Return [x, y] of the center of cell containing provided text 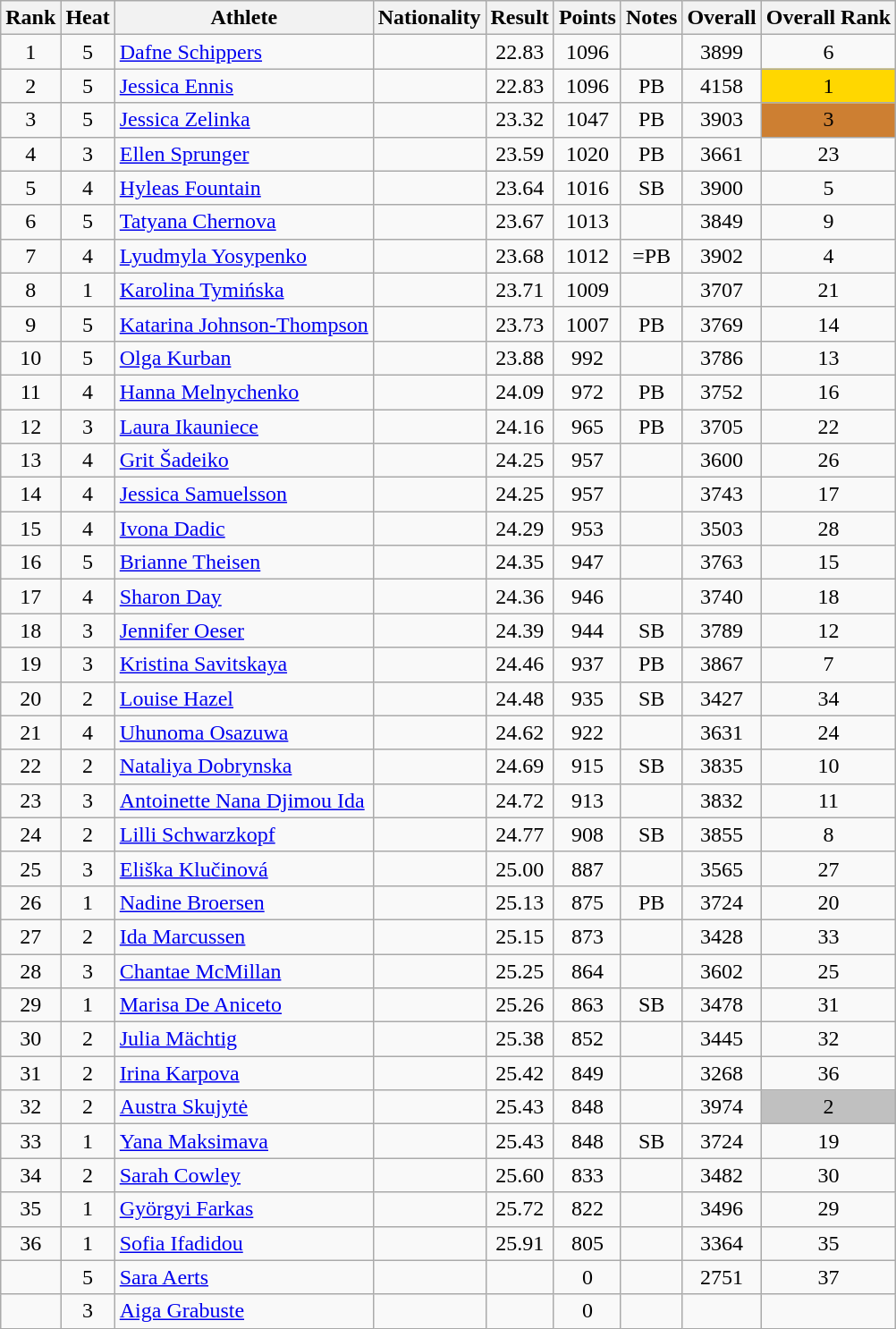
25.13 [520, 902]
24.69 [520, 766]
Nationality [429, 18]
Györgyi Farkas [243, 1209]
887 [587, 868]
37 [828, 1277]
3496 [722, 1209]
23.88 [520, 358]
3835 [722, 766]
24.09 [520, 392]
3900 [722, 188]
Eliška Klučinová [243, 868]
Ida Marcussen [243, 936]
=PB [651, 256]
863 [587, 1005]
937 [587, 664]
1020 [587, 154]
Points [587, 18]
25.00 [520, 868]
23.71 [520, 290]
805 [587, 1243]
3740 [722, 597]
25.26 [520, 1005]
3743 [722, 495]
Marisa De Aniceto [243, 1005]
3855 [722, 834]
Jessica Samuelsson [243, 495]
Jessica Ennis [243, 86]
Austra Skujytė [243, 1107]
Jessica Zelinka [243, 120]
3763 [722, 563]
Dafne Schippers [243, 52]
3769 [722, 324]
Tatyana Chernova [243, 222]
Hanna Melnychenko [243, 392]
Nataliya Dobrynska [243, 766]
23.32 [520, 120]
Rank [30, 18]
953 [587, 529]
3482 [722, 1175]
3445 [722, 1039]
Katarina Johnson-Thompson [243, 324]
1007 [587, 324]
25.15 [520, 936]
3631 [722, 732]
Sarah Cowley [243, 1175]
Lilli Schwarzkopf [243, 834]
3705 [722, 427]
Olga Kurban [243, 358]
3707 [722, 290]
23.64 [520, 188]
1013 [587, 222]
3661 [722, 154]
1012 [587, 256]
Julia Mächtig [243, 1039]
Overall [722, 18]
3899 [722, 52]
Jennifer Oeser [243, 631]
24.29 [520, 529]
1009 [587, 290]
Sofia Ifadidou [243, 1243]
24.16 [520, 427]
3832 [722, 800]
Notes [651, 18]
965 [587, 427]
23.68 [520, 256]
3786 [722, 358]
4158 [722, 86]
25.60 [520, 1175]
Sharon Day [243, 597]
852 [587, 1039]
3268 [722, 1073]
Ivona Dadic [243, 529]
24.77 [520, 834]
849 [587, 1073]
23.59 [520, 154]
Brianne Theisen [243, 563]
3478 [722, 1005]
908 [587, 834]
3902 [722, 256]
24.39 [520, 631]
24.36 [520, 597]
833 [587, 1175]
3503 [722, 529]
3428 [722, 936]
3427 [722, 698]
25.72 [520, 1209]
3974 [722, 1107]
24.35 [520, 563]
Laura Ikauniece [243, 427]
864 [587, 970]
3849 [722, 222]
Overall Rank [828, 18]
Sara Aerts [243, 1277]
944 [587, 631]
24.72 [520, 800]
1016 [587, 188]
23.73 [520, 324]
Lyudmyla Yosypenko [243, 256]
992 [587, 358]
Irina Karpova [243, 1073]
2751 [722, 1277]
947 [587, 563]
Ellen Sprunger [243, 154]
Heat [88, 18]
Nadine Broersen [243, 902]
922 [587, 732]
822 [587, 1209]
25.25 [520, 970]
Result [520, 18]
Karolina Tymińska [243, 290]
935 [587, 698]
3565 [722, 868]
Hyleas Fountain [243, 188]
913 [587, 800]
25.38 [520, 1039]
3752 [722, 392]
Louise Hazel [243, 698]
Yana Maksimava [243, 1141]
Antoinette Nana Djimou Ida [243, 800]
24.46 [520, 664]
3903 [722, 120]
873 [587, 936]
25.91 [520, 1243]
25.42 [520, 1073]
915 [587, 766]
1047 [587, 120]
24.48 [520, 698]
23.67 [520, 222]
875 [587, 902]
Grit Šadeiko [243, 461]
Chantae McMillan [243, 970]
24.62 [520, 732]
972 [587, 392]
3600 [722, 461]
Aiga Grabuste [243, 1311]
3364 [722, 1243]
3789 [722, 631]
946 [587, 597]
3602 [722, 970]
Athlete [243, 18]
3867 [722, 664]
Kristina Savitskaya [243, 664]
Uhunoma Osazuwa [243, 732]
